Search for the cell housing the specified text and yield its (X, Y) center coordinate. 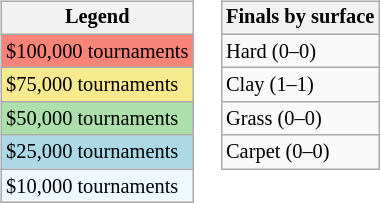
Legend (97, 18)
$10,000 tournaments (97, 186)
Hard (0–0) (300, 51)
$100,000 tournaments (97, 51)
Clay (1–1) (300, 85)
Carpet (0–0) (300, 152)
$50,000 tournaments (97, 119)
$25,000 tournaments (97, 152)
Finals by surface (300, 18)
Grass (0–0) (300, 119)
$75,000 tournaments (97, 85)
